Pinpoint the cell where the given text exists, returning its [x, y] midpoint coordinate. 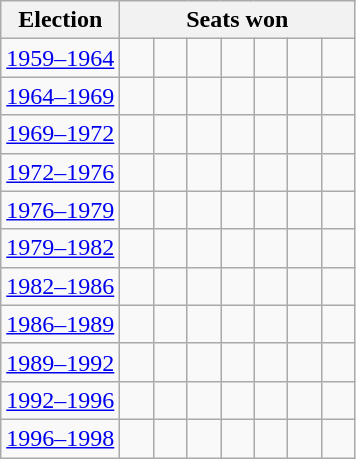
1976–1979 [60, 210]
1959–1964 [60, 58]
Election [60, 20]
1989–1992 [60, 362]
Seats won [238, 20]
1992–1996 [60, 400]
1972–1976 [60, 172]
1979–1982 [60, 248]
1982–1986 [60, 286]
1996–1998 [60, 438]
1969–1972 [60, 134]
1986–1989 [60, 324]
1964–1969 [60, 96]
